Find where the given text appears and provide that cell's center as (X, Y) coordinate. 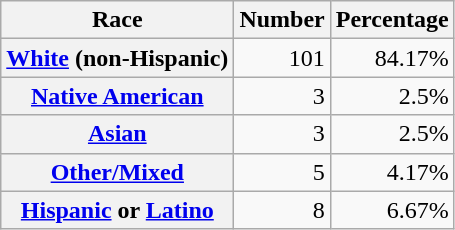
Hispanic or Latino (118, 210)
Race (118, 20)
Asian (118, 134)
8 (282, 210)
Native American (118, 96)
Percentage (392, 20)
Number (282, 20)
101 (282, 58)
4.17% (392, 172)
84.17% (392, 58)
6.67% (392, 210)
White (non-Hispanic) (118, 58)
Other/Mixed (118, 172)
5 (282, 172)
